Extract the (x, y) coordinate from the center of the cell holding the provided text.  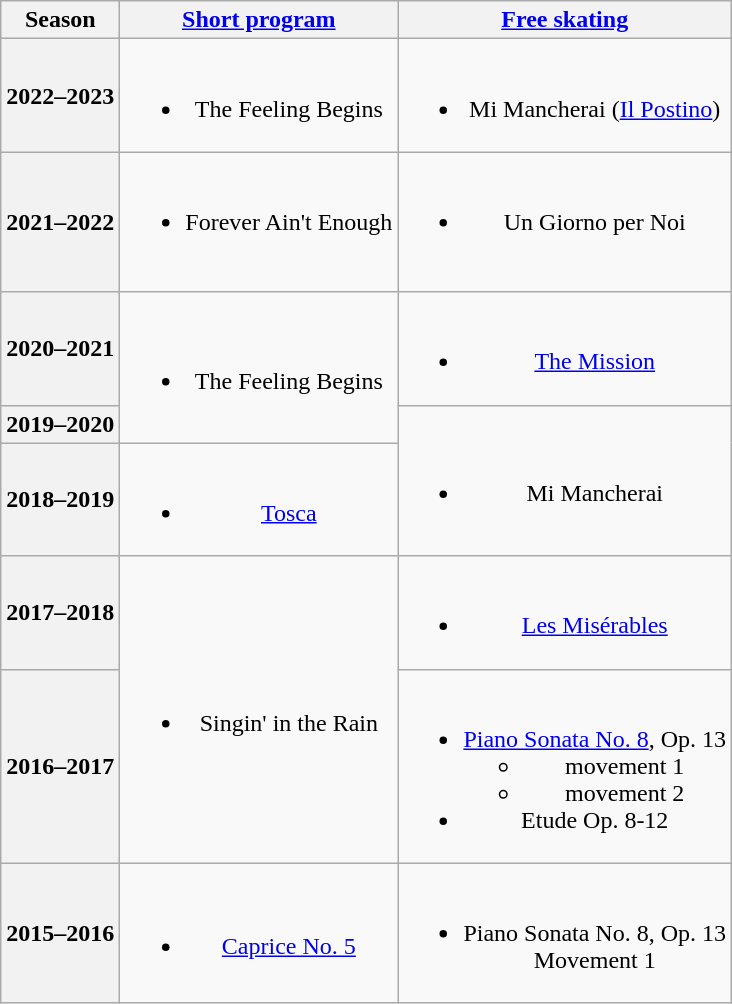
Tosca (259, 500)
Mi Mancherai (Il Postino) (565, 96)
Season (60, 20)
Free skating (565, 20)
Piano Sonata No. 8, Op. 13 Movement 1 (565, 933)
2016–2017 (60, 766)
Singin' in the Rain (259, 710)
The Mission (565, 348)
Caprice No. 5 (259, 933)
2019–2020 (60, 424)
Piano Sonata No. 8, Op. 13 movement 1movement 2Etude Op. 8-12 (565, 766)
2021–2022 (60, 222)
Forever Ain't Enough (259, 222)
Les Misérables (565, 612)
Un Giorno per Noi (565, 222)
2018–2019 (60, 500)
Short program (259, 20)
2020–2021 (60, 348)
2022–2023 (60, 96)
Mi Mancherai (565, 480)
2015–2016 (60, 933)
2017–2018 (60, 612)
